Determine the (x, y) coordinate at the center of the cell enclosing the given text.  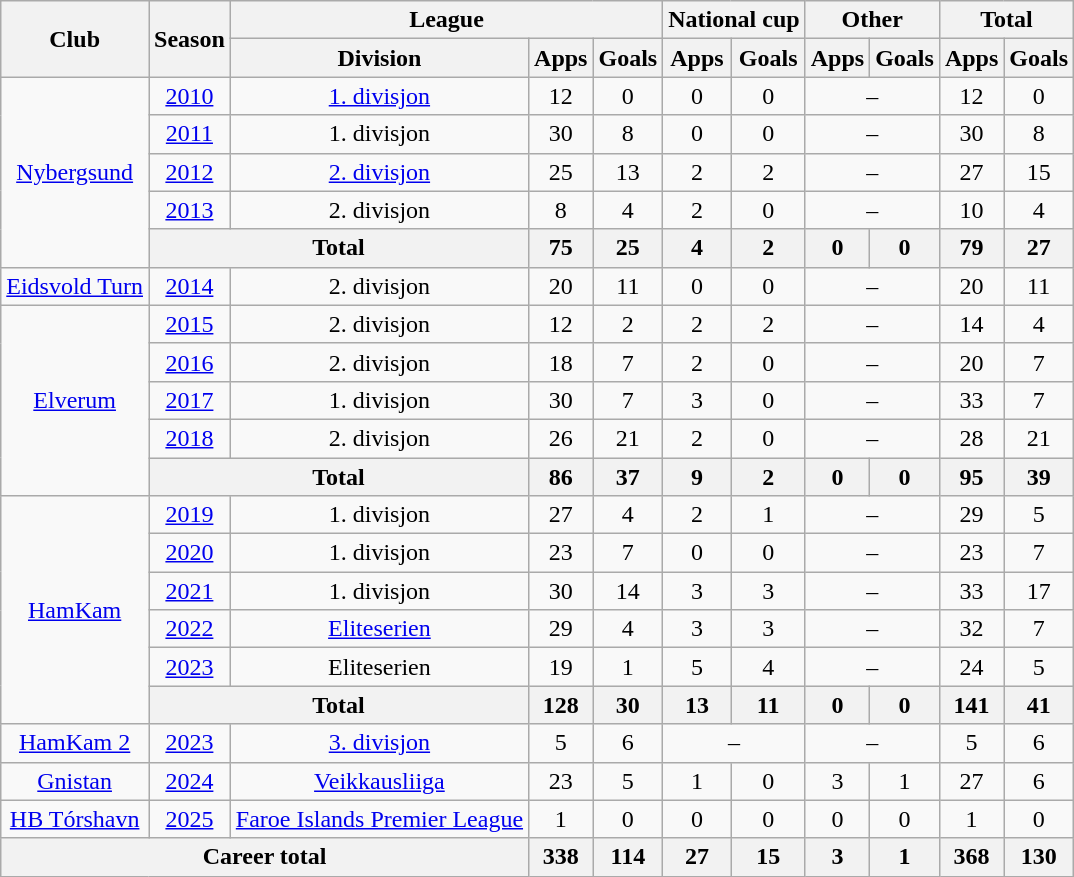
2022 (190, 629)
128 (561, 705)
95 (971, 477)
41 (1039, 705)
Faroe Islands Premier League (379, 819)
17 (1039, 591)
26 (561, 438)
2013 (190, 210)
19 (561, 667)
10 (971, 210)
2016 (190, 362)
2018 (190, 438)
2010 (190, 96)
2021 (190, 591)
3. divisjon (379, 743)
Eidsvold Turn (75, 286)
114 (628, 857)
2017 (190, 400)
Veikkausliiga (379, 781)
79 (971, 248)
Club (75, 39)
Gnistan (75, 781)
National cup (734, 20)
Career total (265, 857)
28 (971, 438)
37 (628, 477)
2019 (190, 515)
Other (872, 20)
39 (1039, 477)
75 (561, 248)
2012 (190, 172)
2011 (190, 134)
2020 (190, 553)
2014 (190, 286)
Nybergsund (75, 172)
2015 (190, 324)
18 (561, 362)
HamKam 2 (75, 743)
League (446, 20)
2025 (190, 819)
HB Tórshavn (75, 819)
32 (971, 629)
86 (561, 477)
9 (697, 477)
Division (379, 58)
24 (971, 667)
338 (561, 857)
HamKam (75, 610)
141 (971, 705)
2024 (190, 781)
368 (971, 857)
Season (190, 39)
130 (1039, 857)
Elverum (75, 400)
